Extract the (x, y) coordinate from the center of the cell holding the provided text.  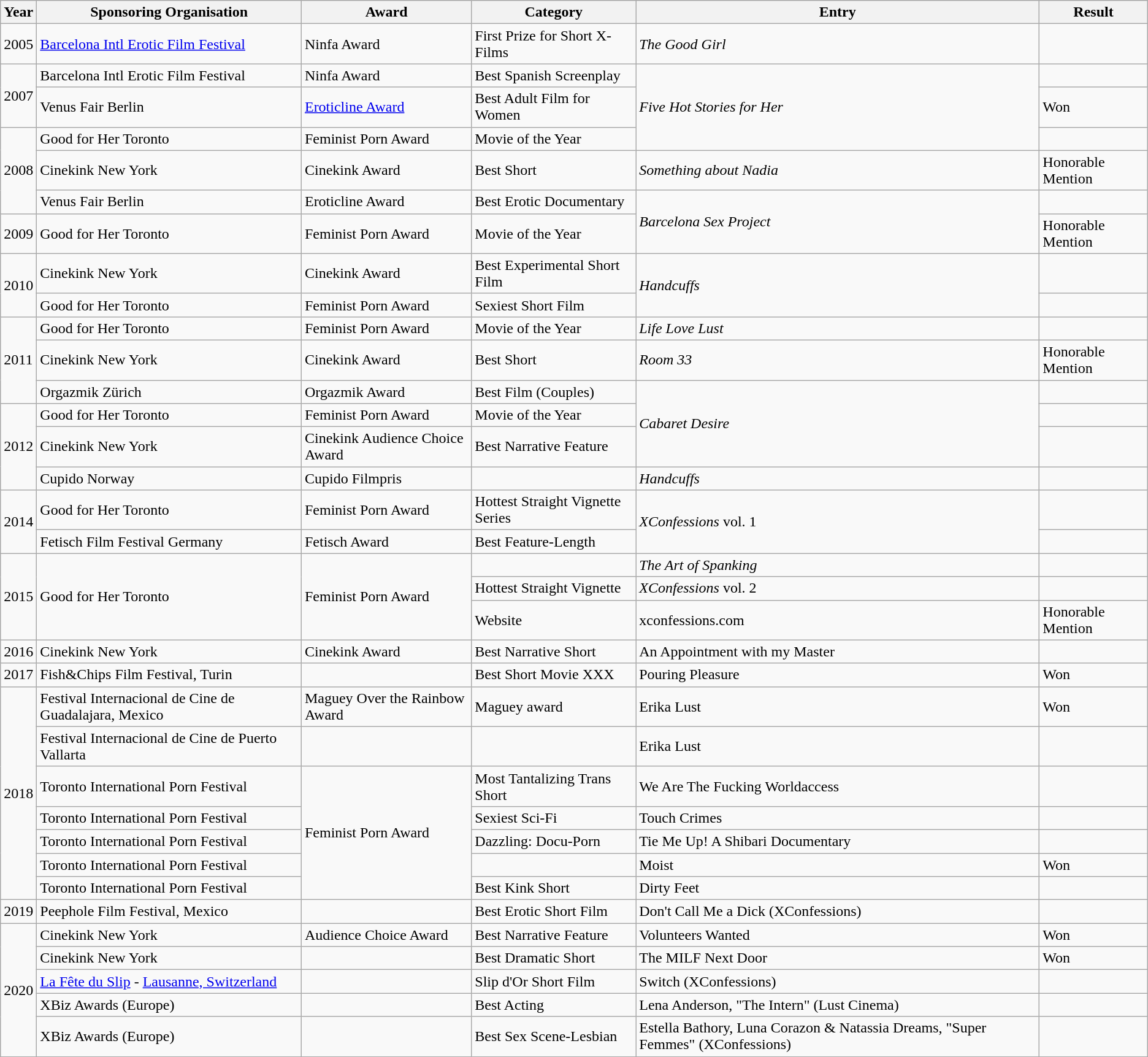
Best Erotic Short Film (554, 912)
Hottest Straight Vignette (554, 588)
Entry (838, 12)
Website (554, 620)
Best Short Movie XXX (554, 675)
Life Love Lust (838, 328)
2007 (18, 96)
Best Narrative Short (554, 651)
La Fête du Slip - Lausanne, Switzerland (169, 982)
Touch Crimes (838, 818)
Sponsoring Organisation (169, 12)
Festival Internacional de Cine de Puerto Vallarta (169, 746)
The Art of Spanking (838, 565)
The Good Girl (838, 44)
Sexiest Short Film (554, 305)
Hottest Straight Vignette Series (554, 510)
xconfessions.com (838, 620)
Lena Anderson, "The Intern" (Lust Cinema) (838, 1005)
Pouring Pleasure (838, 675)
Maguey award (554, 707)
We Are The Fucking Worldaccess (838, 786)
Result (1093, 12)
Festival Internacional de Cine de Guadalajara, Mexico (169, 707)
Best Film (Couples) (554, 392)
2015 (18, 596)
Best Feature-Length (554, 542)
2020 (18, 990)
Dirty Feet (838, 888)
Category (554, 12)
Cupido Norway (169, 479)
Volunteers Wanted (838, 935)
2005 (18, 44)
Best Erotic Documentary (554, 202)
XConfessions vol. 1 (838, 521)
Sexiest Sci-Fi (554, 818)
2016 (18, 651)
The MILF Next Door (838, 958)
Fish&Chips Film Festival, Turin (169, 675)
Don't Call Me a Dick (XConfessions) (838, 912)
Moist (838, 864)
Dazzling: Docu-Porn (554, 841)
Switch (XConfessions) (838, 982)
2014 (18, 521)
Cabaret Desire (838, 423)
Best Acting (554, 1005)
Best Experimental Short Film (554, 274)
Orgazmik Zürich (169, 392)
XConfessions vol. 2 (838, 588)
Cinekink Audience Choice Award (386, 447)
Peephole Film Festival, Mexico (169, 912)
2011 (18, 359)
2019 (18, 912)
Year (18, 12)
Most Tantalizing Trans Short (554, 786)
Maguey Over the Rainbow Award (386, 707)
Best Adult Film for Women (554, 107)
Award (386, 12)
2008 (18, 171)
Barcelona Sex Project (838, 222)
Best Dramatic Short (554, 958)
2010 (18, 285)
Room 33 (838, 359)
Five Hot Stories for Her (838, 107)
Tie Me Up! A Shibari Documentary (838, 841)
Something about Nadia (838, 171)
Best Kink Short (554, 888)
2017 (18, 675)
2018 (18, 793)
Slip d'Or Short Film (554, 982)
Best Sex Scene-Lesbian (554, 1037)
An Appointment with my Master (838, 651)
Fetisch Award (386, 542)
Estella Bathory, Luna Corazon & Natassia Dreams, "Super Femmes" (XConfessions) (838, 1037)
Best Spanish Screenplay (554, 75)
2012 (18, 447)
Cupido Filmpris (386, 479)
Fetisch Film Festival Germany (169, 542)
Audience Choice Award (386, 935)
2009 (18, 233)
Orgazmik Award (386, 392)
First Prize for Short X-Films (554, 44)
